Provide the (X, Y) coordinate of the cell's center where the given text is located.  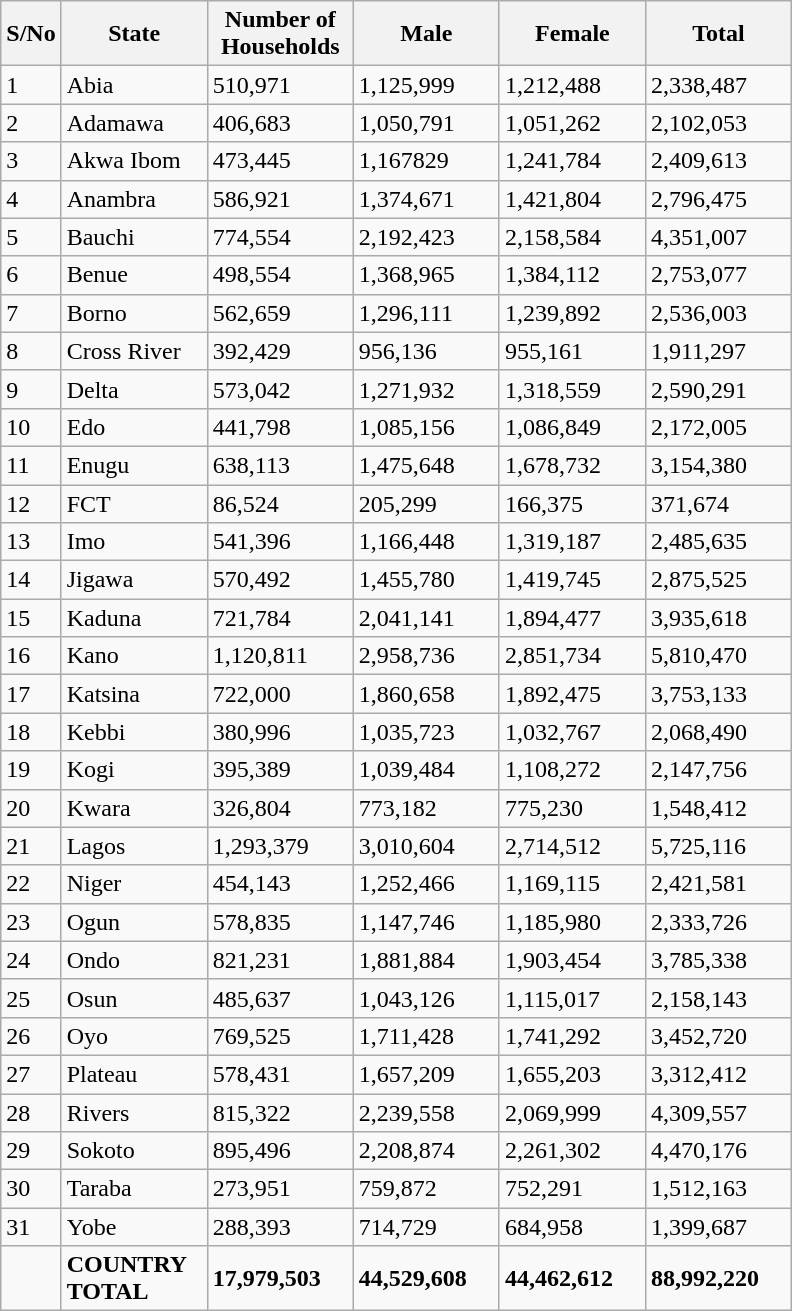
27 (31, 1074)
1,050,791 (426, 123)
454,143 (280, 884)
19 (31, 770)
774,554 (280, 237)
1,293,379 (280, 846)
88,992,220 (718, 1278)
1,548,412 (718, 808)
2,172,005 (718, 427)
3,154,380 (718, 465)
14 (31, 580)
2,158,584 (572, 237)
4,309,557 (718, 1113)
371,674 (718, 503)
44,529,608 (426, 1278)
Anambra (134, 199)
895,496 (280, 1151)
1,892,475 (572, 694)
Bauchi (134, 237)
1,894,477 (572, 618)
473,445 (280, 161)
2,851,734 (572, 656)
1,319,187 (572, 542)
562,659 (280, 313)
Rivers (134, 1113)
578,835 (280, 922)
4,470,176 (718, 1151)
1,512,163 (718, 1189)
26 (31, 1036)
1,169,115 (572, 884)
380,996 (280, 732)
3 (31, 161)
722,000 (280, 694)
815,322 (280, 1113)
2,753,077 (718, 275)
7 (31, 313)
2,041,141 (426, 618)
2,875,525 (718, 580)
570,492 (280, 580)
2,338,487 (718, 85)
205,299 (426, 503)
1,035,723 (426, 732)
775,230 (572, 808)
Edo (134, 427)
752,291 (572, 1189)
2,192,423 (426, 237)
2,147,756 (718, 770)
FCT (134, 503)
1,318,559 (572, 389)
586,921 (280, 199)
1,421,804 (572, 199)
Plateau (134, 1074)
1,657,209 (426, 1074)
2,714,512 (572, 846)
Yobe (134, 1227)
510,971 (280, 85)
1,039,484 (426, 770)
1,043,126 (426, 998)
29 (31, 1151)
Akwa Ibom (134, 161)
S/No (31, 34)
Delta (134, 389)
17,979,503 (280, 1278)
956,136 (426, 351)
25 (31, 998)
3,312,412 (718, 1074)
22 (31, 884)
Taraba (134, 1189)
86,524 (280, 503)
1,147,746 (426, 922)
2,333,726 (718, 922)
13 (31, 542)
773,182 (426, 808)
1,108,272 (572, 770)
Number ofHouseholds (280, 34)
1,903,454 (572, 960)
Ogun (134, 922)
1,475,648 (426, 465)
Osun (134, 998)
1,384,112 (572, 275)
821,231 (280, 960)
955,161 (572, 351)
1,419,745 (572, 580)
21 (31, 846)
2 (31, 123)
578,431 (280, 1074)
18 (31, 732)
15 (31, 618)
1,881,884 (426, 960)
441,798 (280, 427)
573,042 (280, 389)
395,389 (280, 770)
5 (31, 237)
24 (31, 960)
1,115,017 (572, 998)
273,951 (280, 1189)
1,252,466 (426, 884)
1,860,658 (426, 694)
2,796,475 (718, 199)
Total (718, 34)
392,429 (280, 351)
8 (31, 351)
20 (31, 808)
769,525 (280, 1036)
State (134, 34)
16 (31, 656)
498,554 (280, 275)
1,399,687 (718, 1227)
1,296,111 (426, 313)
1,167829 (426, 161)
3,452,720 (718, 1036)
12 (31, 503)
541,396 (280, 542)
2,158,143 (718, 998)
1,711,428 (426, 1036)
1,368,965 (426, 275)
1,741,292 (572, 1036)
3,785,338 (718, 960)
2,068,490 (718, 732)
2,485,635 (718, 542)
2,208,874 (426, 1151)
17 (31, 694)
1,120,811 (280, 656)
Kogi (134, 770)
1,166,448 (426, 542)
30 (31, 1189)
Female (572, 34)
9 (31, 389)
Kaduna (134, 618)
COUNTRY TOTAL (134, 1278)
Imo (134, 542)
1,212,488 (572, 85)
Katsina (134, 694)
1,455,780 (426, 580)
2,958,736 (426, 656)
Borno (134, 313)
406,683 (280, 123)
2,069,999 (572, 1113)
28 (31, 1113)
5,810,470 (718, 656)
Kebbi (134, 732)
6 (31, 275)
Enugu (134, 465)
1,239,892 (572, 313)
3,010,604 (426, 846)
Lagos (134, 846)
2,102,053 (718, 123)
1,085,156 (426, 427)
1,086,849 (572, 427)
Jigawa (134, 580)
2,421,581 (718, 884)
638,113 (280, 465)
Kano (134, 656)
4 (31, 199)
Ondo (134, 960)
2,590,291 (718, 389)
Oyo (134, 1036)
1,032,767 (572, 732)
Male (426, 34)
Adamawa (134, 123)
44,462,612 (572, 1278)
684,958 (572, 1227)
326,804 (280, 808)
1,125,999 (426, 85)
2,536,003 (718, 313)
721,784 (280, 618)
Abia (134, 85)
5,725,116 (718, 846)
10 (31, 427)
4,351,007 (718, 237)
31 (31, 1227)
485,637 (280, 998)
1,655,203 (572, 1074)
Kwara (134, 808)
3,753,133 (718, 694)
Niger (134, 884)
759,872 (426, 1189)
1,678,732 (572, 465)
Cross River (134, 351)
3,935,618 (718, 618)
Sokoto (134, 1151)
23 (31, 922)
11 (31, 465)
1,185,980 (572, 922)
1,241,784 (572, 161)
2,261,302 (572, 1151)
1,374,671 (426, 199)
166,375 (572, 503)
1,911,297 (718, 351)
714,729 (426, 1227)
288,393 (280, 1227)
Benue (134, 275)
1 (31, 85)
1,051,262 (572, 123)
2,239,558 (426, 1113)
1,271,932 (426, 389)
2,409,613 (718, 161)
